Return [x, y] of the center of cell containing provided text 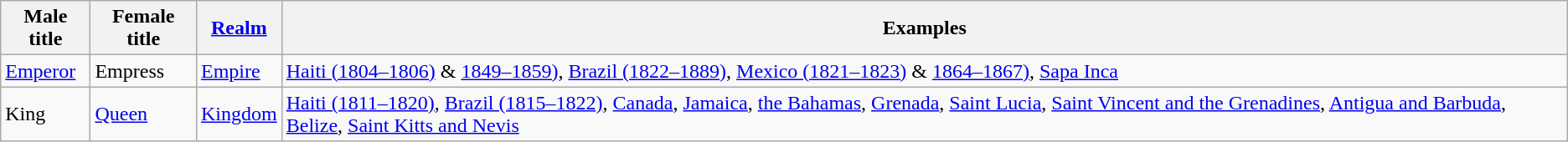
Empress [144, 71]
Empire [239, 71]
Examples [925, 28]
Queen [144, 114]
Kingdom [239, 114]
Emperor [45, 71]
Haiti (1804–1806) & 1849–1859), Brazil (1822–1889), Mexico (1821–1823) & 1864–1867), Sapa Inca [925, 71]
King [45, 114]
Realm [239, 28]
Male title [45, 28]
Female title [144, 28]
